Locate the cell with the specified text and output its [X, Y] center coordinate. 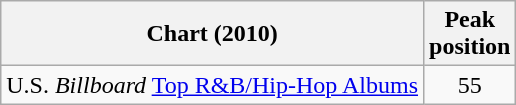
55 [470, 85]
Chart (2010) [212, 34]
Peakposition [470, 34]
U.S. Billboard Top R&B/Hip-Hop Albums [212, 85]
